Identify which cell holds the provided text, then report its (x, y) central coordinate. 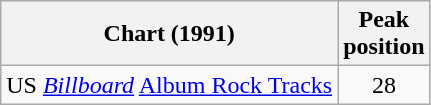
Peakposition (384, 34)
US Billboard Album Rock Tracks (170, 85)
Chart (1991) (170, 34)
28 (384, 85)
